Find where the given text appears and provide that cell's center as [x, y] coordinate. 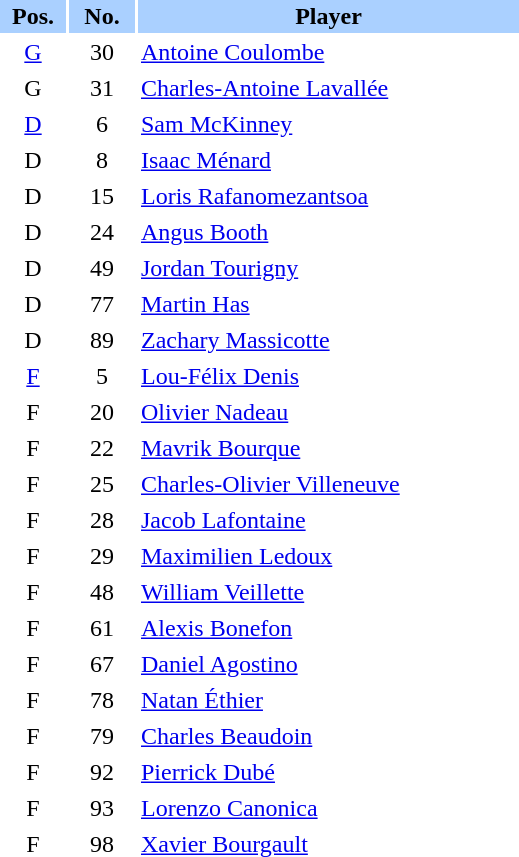
Charles Beaudoin [328, 736]
Antoine Coulombe [328, 52]
Mavrik Bourque [328, 448]
Jacob Lafontaine [328, 520]
Zachary Massicotte [328, 340]
Player [328, 16]
92 [102, 772]
Lorenzo Canonica [328, 808]
Isaac Ménard [328, 160]
25 [102, 484]
Angus Booth [328, 232]
48 [102, 592]
29 [102, 556]
Charles-Antoine Lavallée [328, 88]
20 [102, 412]
24 [102, 232]
78 [102, 700]
No. [102, 16]
31 [102, 88]
Pos. [33, 16]
6 [102, 124]
79 [102, 736]
Alexis Bonefon [328, 628]
Lou-Félix Denis [328, 376]
8 [102, 160]
Sam McKinney [328, 124]
67 [102, 664]
Charles-Olivier Villeneuve [328, 484]
49 [102, 268]
Daniel Agostino [328, 664]
93 [102, 808]
Maximilien Ledoux [328, 556]
Natan Éthier [328, 700]
22 [102, 448]
28 [102, 520]
Pierrick Dubé [328, 772]
Jordan Tourigny [328, 268]
Martin Has [328, 304]
5 [102, 376]
Loris Rafanomezantsoa [328, 196]
61 [102, 628]
Olivier Nadeau [328, 412]
89 [102, 340]
77 [102, 304]
William Veillette [328, 592]
30 [102, 52]
15 [102, 196]
